Scan for the cell matching the given text and deliver its (X, Y) coordinate at center. 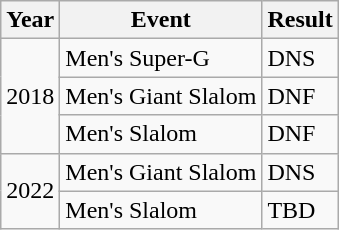
Men's Super-G (161, 58)
TBD (300, 210)
2018 (30, 96)
Event (161, 20)
2022 (30, 191)
Year (30, 20)
Result (300, 20)
